Determine the [x, y] coordinate at the center of the cell enclosing the given text.  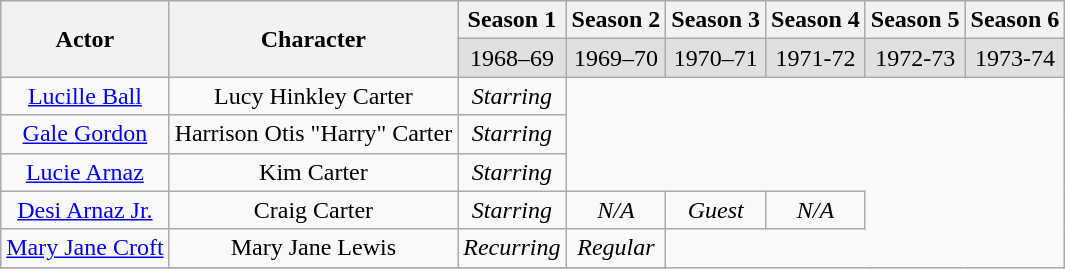
Actor [85, 39]
Lucille Ball [85, 96]
Desi Arnaz Jr. [85, 210]
Harrison Otis "Harry" Carter [314, 134]
1972-73 [915, 58]
Season 4 [816, 20]
Mary Jane Croft [85, 248]
Season 6 [1015, 20]
Guest [716, 210]
1970–71 [716, 58]
Craig Carter [314, 210]
1973-74 [1015, 58]
Lucy Hinkley Carter [314, 96]
Character [314, 39]
1969–70 [616, 58]
Gale Gordon [85, 134]
Season 1 [512, 20]
Mary Jane Lewis [314, 248]
1971-72 [816, 58]
Recurring [512, 248]
Season 2 [616, 20]
Season 3 [716, 20]
1968–69 [512, 58]
Regular [616, 248]
Lucie Arnaz [85, 172]
Kim Carter [314, 172]
Season 5 [915, 20]
